Return the (X, Y) coordinate for the center point of the cell that contains the specified text.  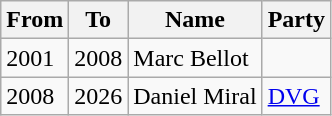
2026 (98, 96)
Party (296, 20)
Name (195, 20)
To (98, 20)
Daniel Miral (195, 96)
Marc Bellot (195, 58)
From (35, 20)
DVG (296, 96)
2001 (35, 58)
